Identify which cell holds the provided text, then report its [X, Y] central coordinate. 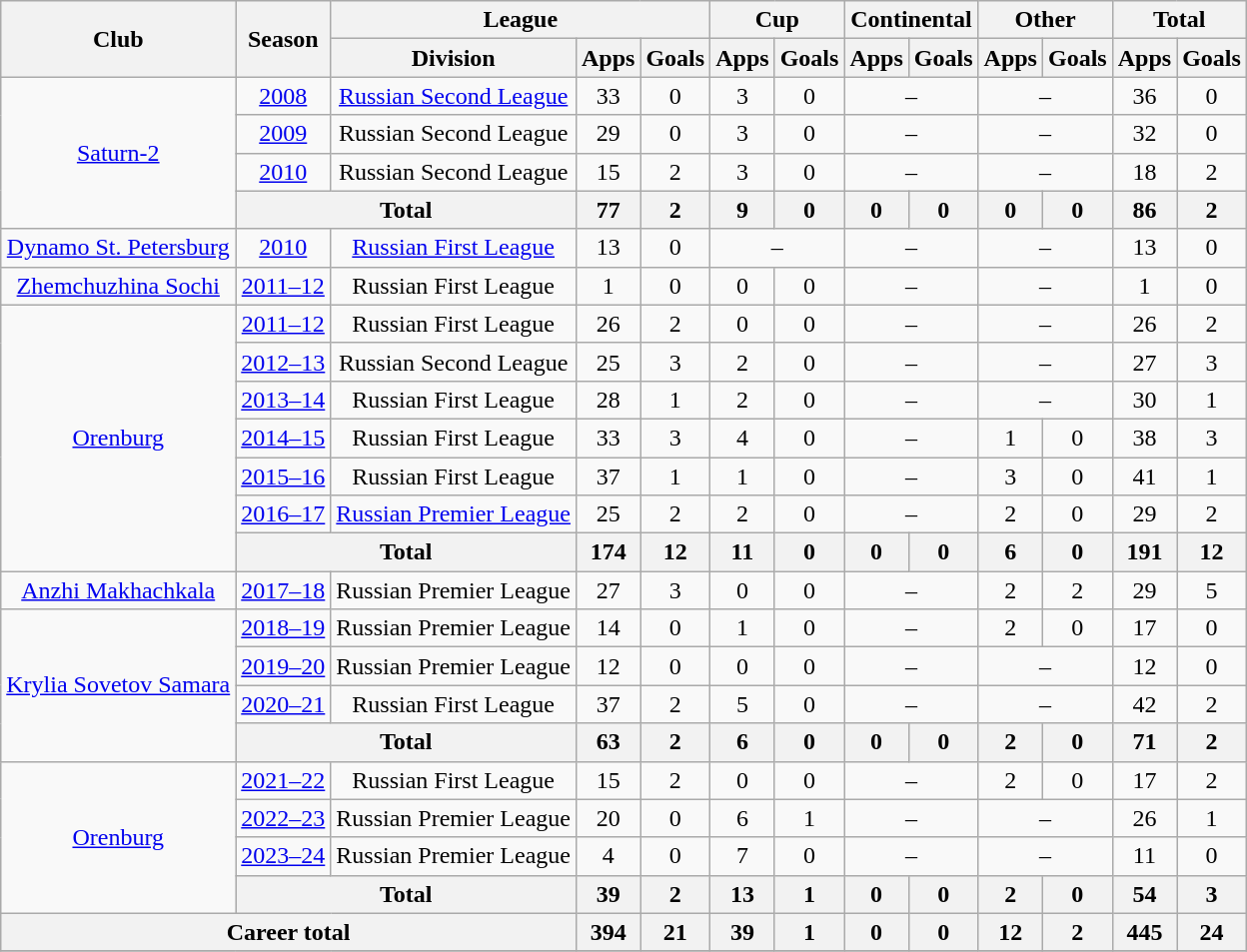
20 [608, 818]
Career total [289, 932]
86 [1144, 210]
Season [284, 39]
Saturn-2 [118, 153]
54 [1144, 894]
9 [742, 210]
Other [1045, 20]
38 [1144, 438]
14 [608, 628]
32 [1144, 134]
21 [675, 932]
2015–16 [284, 476]
2016–17 [284, 514]
Anzhi Makhachkala [118, 590]
2020–21 [284, 704]
Zhemchuzhina Sochi [118, 286]
2014–15 [284, 438]
36 [1144, 96]
2019–20 [284, 666]
30 [1144, 400]
71 [1144, 742]
42 [1144, 704]
445 [1144, 932]
2013–14 [284, 400]
7 [742, 856]
24 [1212, 932]
2009 [284, 134]
18 [1144, 172]
2022–23 [284, 818]
174 [608, 552]
Club [118, 39]
League [521, 20]
394 [608, 932]
Division [454, 58]
28 [608, 400]
77 [608, 210]
Krylia Sovetov Samara [118, 685]
2008 [284, 96]
2021–22 [284, 780]
41 [1144, 476]
2012–13 [284, 362]
63 [608, 742]
2023–24 [284, 856]
Dynamo St. Petersburg [118, 248]
2018–19 [284, 628]
191 [1144, 552]
Continental [911, 20]
Cup [777, 20]
2017–18 [284, 590]
